Identify which cell holds the provided text, then report its (X, Y) central coordinate. 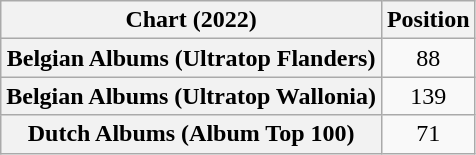
71 (428, 134)
Chart (2022) (192, 20)
Position (428, 20)
139 (428, 96)
Belgian Albums (Ultratop Wallonia) (192, 96)
Dutch Albums (Album Top 100) (192, 134)
Belgian Albums (Ultratop Flanders) (192, 58)
88 (428, 58)
